For the text-containing cell, return its midpoint in (x, y) coordinate format. 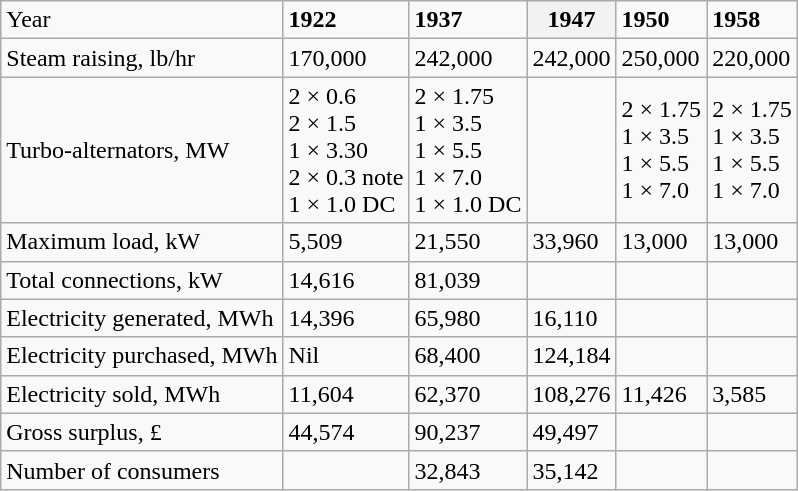
32,843 (468, 470)
250,000 (662, 58)
2 × 1.751 × 3.51 × 5.51 × 7.01 × 1.0 DC (468, 150)
1958 (752, 20)
11,426 (662, 394)
Steam raising, lb/hr (142, 58)
Total connections, kW (142, 280)
Number of consumers (142, 470)
14,616 (346, 280)
5,509 (346, 242)
35,142 (572, 470)
Gross surplus, £ (142, 432)
68,400 (468, 356)
1937 (468, 20)
108,276 (572, 394)
2 × 0.62 × 1.51 × 3.302 × 0.3 note1 × 1.0 DC (346, 150)
Electricity sold, MWh (142, 394)
14,396 (346, 318)
Electricity purchased, MWh (142, 356)
65,980 (468, 318)
11,604 (346, 394)
170,000 (346, 58)
1922 (346, 20)
3,585 (752, 394)
124,184 (572, 356)
Nil (346, 356)
Year (142, 20)
44,574 (346, 432)
220,000 (752, 58)
33,960 (572, 242)
90,237 (468, 432)
81,039 (468, 280)
1950 (662, 20)
16,110 (572, 318)
Electricity generated, MWh (142, 318)
62,370 (468, 394)
21,550 (468, 242)
1947 (572, 20)
Turbo-alternators, MW (142, 150)
Maximum load, kW (142, 242)
49,497 (572, 432)
